Extract the (x, y) coordinate from the center of the cell holding the provided text.  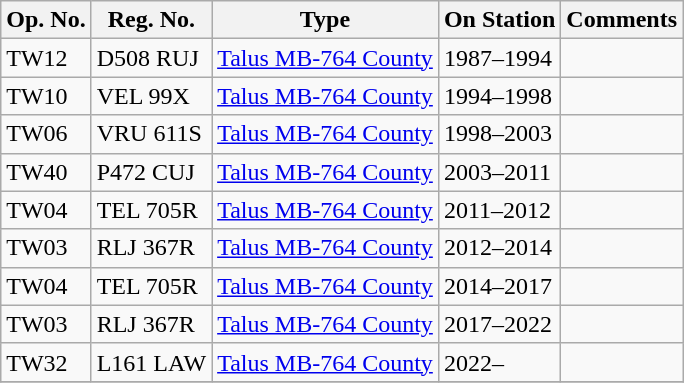
1998–2003 (499, 134)
2011–2012 (499, 210)
Op. No. (46, 20)
2022– (499, 362)
On Station (499, 20)
2017–2022 (499, 324)
Type (326, 20)
VEL 99X (151, 96)
TW10 (46, 96)
TW12 (46, 58)
VRU 611S (151, 134)
2003–2011 (499, 172)
Comments (622, 20)
Reg. No. (151, 20)
2014–2017 (499, 286)
1994–1998 (499, 96)
P472 CUJ (151, 172)
D508 RUJ (151, 58)
2012–2014 (499, 248)
L161 LAW (151, 362)
1987–1994 (499, 58)
TW06 (46, 134)
TW32 (46, 362)
TW40 (46, 172)
